Locate the cell with the specified text and output its (x, y) center coordinate. 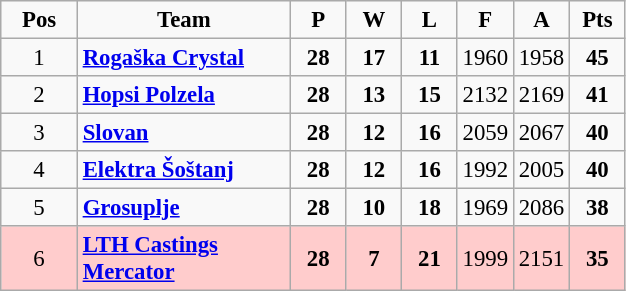
2132 (485, 95)
Rogaška Crystal (184, 58)
17 (374, 58)
1999 (485, 258)
41 (598, 95)
LTH Castings Mercator (184, 258)
11 (430, 58)
Pos (40, 20)
Slovan (184, 133)
Pts (598, 20)
10 (374, 208)
F (485, 20)
1992 (485, 170)
2059 (485, 133)
1969 (485, 208)
A (541, 20)
15 (430, 95)
2005 (541, 170)
L (430, 20)
13 (374, 95)
Hopsi Polzela (184, 95)
2151 (541, 258)
21 (430, 258)
2067 (541, 133)
Elektra Šoštanj (184, 170)
Team (184, 20)
4 (40, 170)
45 (598, 58)
2169 (541, 95)
18 (430, 208)
2 (40, 95)
P (318, 20)
1 (40, 58)
5 (40, 208)
Grosuplje (184, 208)
38 (598, 208)
2086 (541, 208)
3 (40, 133)
6 (40, 258)
1960 (485, 58)
35 (598, 258)
7 (374, 258)
1958 (541, 58)
W (374, 20)
